Extract the (X, Y) coordinate from the center of the cell holding the provided text.  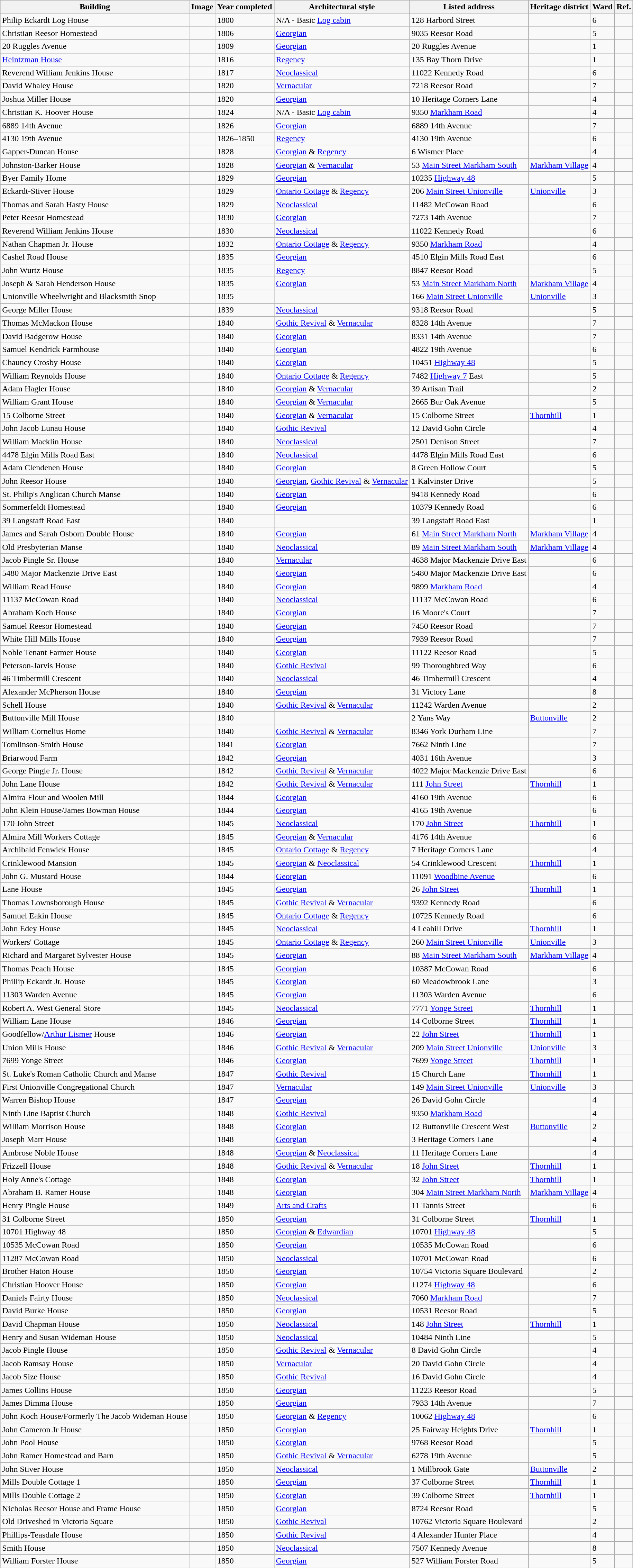
Christian K. Hoover House (95, 112)
Cashel Road House (95, 257)
John Pool House (95, 1443)
1849 (245, 1205)
527 William Forster Road (469, 1561)
Warren Bishop House (95, 1100)
Mills Double Cottage 1 (95, 1482)
William Lane House (95, 1021)
Peter Reesor Homestead (95, 218)
Smith House (95, 1548)
128 Harbord Street (469, 20)
Philip Eckardt Log House (95, 20)
Ward (603, 7)
John Edey House (95, 929)
11091 Woodbine Avenue (469, 876)
7 Heritage Corners Lane (469, 850)
James Collins House (95, 1390)
George Miller House (95, 310)
Schell House (95, 705)
Archibald Fenwick House (95, 850)
209 Main Street Unionville (469, 1048)
11122 Reesor Road (469, 652)
2 Yans Way (469, 718)
Daniels Fairty House (95, 1298)
4 Alexander Hunter Place (469, 1535)
William Reynolds House (95, 375)
10754 Victoria Square Boulevard (469, 1271)
Thomas and Sarah Hasty House (95, 205)
Sommerfeldt Homestead (95, 507)
10725 Kennedy Road (469, 916)
Brother Haton House (95, 1271)
1809 (245, 46)
135 Bay Thorn Drive (469, 60)
4822 19th Avenue (469, 349)
12 David Gohn Circle (469, 428)
7939 Reesor Road (469, 639)
11223 Reesor Road (469, 1390)
Joseph Marr House (95, 1140)
Architectural style (342, 7)
9418 Kennedy Road (469, 494)
16 Moore's Court (469, 613)
1826–1850 (245, 138)
Holy Anne's Cottage (95, 1179)
260 Main Street Unionville (469, 942)
4165 19th Avenue (469, 810)
8328 14th Avenue (469, 323)
10701 McCowan Road (469, 1258)
53 Main Street Markham South (469, 165)
Eckardt-Stiver House (95, 191)
31 Victory Lane (469, 692)
Unionville Wheelwright and Blacksmith Snop (95, 297)
32 John Street (469, 1179)
David Chapman House (95, 1324)
Jacob Pingle House (95, 1350)
149 Main Street Unionville (469, 1087)
2501 Denison Street (469, 442)
20 David Gohn Circle (469, 1363)
John Reesor House (95, 481)
60 Meadowbrook Lane (469, 981)
26 John Street (469, 889)
53 Main Street Markham North (469, 283)
4160 19th Avenue (469, 797)
David Badgerow House (95, 336)
8724 Reesor Road (469, 1508)
7507 Kennedy Avenue (469, 1548)
10062 Highway 48 (469, 1416)
10387 McCowan Road (469, 968)
9392 Kennedy Road (469, 903)
John Wurtz House (95, 270)
Samuel Eakin House (95, 916)
Noble Tenant Farmer House (95, 652)
39 Artisan Trail (469, 389)
Nathan Chapman Jr. House (95, 244)
11274 Highway 48 (469, 1285)
Mills Double Cottage 2 (95, 1495)
Christian Reesor Homestead (95, 33)
Briarwood Farm (95, 758)
206 Main Street Unionville (469, 191)
William Grant House (95, 402)
Gapper-Duncan House (95, 152)
8847 Reesor Road (469, 270)
6278 19th Avenue (469, 1456)
2665 Bur Oak Avenue (469, 402)
9899 Markham Road (469, 587)
Arts and Crafts (342, 1205)
Heintzman House (95, 60)
Thomas Lownsborough House (95, 903)
Frizzell House (95, 1166)
Joshua Miller House (95, 99)
15 Church Lane (469, 1074)
111 John Street (469, 784)
Nicholas Reesor House and Frame House (95, 1508)
6 Wismer Place (469, 152)
7450 Reesor Road (469, 626)
11 Heritage Corners Lane (469, 1153)
William Macklin House (95, 442)
88 Main Street Markham South (469, 955)
Workers' Cottage (95, 942)
Ninth Line Baptist Church (95, 1113)
7662 Ninth Line (469, 744)
8331 14th Avenue (469, 336)
14 Colborne Street (469, 1021)
St. Philip's Anglican Church Manse (95, 494)
Building (95, 7)
1841 (245, 744)
4031 16th Avenue (469, 758)
9035 Reesor Road (469, 33)
Henry and Susan Wideman House (95, 1337)
10762 Victoria Square Boulevard (469, 1522)
12 Buttonville Crescent West (469, 1126)
Robert A. West General Store (95, 1008)
George Pingle Jr. House (95, 771)
Johnston-Barker House (95, 165)
William Forster House (95, 1561)
Thomas McMackon House (95, 323)
Jacob Size House (95, 1377)
John Stiver House (95, 1469)
Byer Family Home (95, 178)
John Klein House/James Bowman House (95, 810)
18 John Street (469, 1166)
1800 (245, 20)
St. Luke's Roman Catholic Church and Manse (95, 1074)
John Koch House/Formerly The Jacob Wideman House (95, 1416)
10531 Reesor Road (469, 1311)
Samuel Kendrick Farmhouse (95, 349)
11287 McCowan Road (95, 1258)
John Ramer Homestead and Barn (95, 1456)
Georgian & Edwardian (342, 1232)
Tomlinson-Smith House (95, 744)
Ambrose Noble House (95, 1153)
7771 Yonge Street (469, 1008)
1816 (245, 60)
16 David Gohn Circle (469, 1377)
William Morrison House (95, 1126)
1 Kalvinster Drive (469, 481)
Georgian, Gothic Revival & Vernacular (342, 481)
8 David Gohn Circle (469, 1350)
Phillips-Teasdale House (95, 1535)
4510 Elgin Mills Road East (469, 257)
Joseph & Sarah Henderson House (95, 283)
Phillip Eckardt Jr. House (95, 981)
25 Fairway Heights Drive (469, 1430)
Listed address (469, 7)
Adam Hagler House (95, 389)
11242 Warden Avenue (469, 705)
Adam Clendenen House (95, 468)
Union Mills House (95, 1048)
7482 Highway 7 East (469, 375)
Jacob Pingle Sr. House (95, 560)
1832 (245, 244)
John G. Mustard House (95, 876)
61 Main Street Markham North (469, 534)
John Lane House (95, 784)
Christian Hoover House (95, 1285)
9768 Reesor Road (469, 1443)
John Cameron Jr House (95, 1430)
166 Main Street Unionville (469, 297)
1824 (245, 112)
Old Driveshed in Victoria Square (95, 1522)
Almira Mill Workers Cottage (95, 837)
8346 York Durham Line (469, 731)
7273 14th Avenue (469, 218)
39 Colborne Street (469, 1495)
4022 Major Mackenzie Drive East (469, 771)
David Whaley House (95, 86)
10 Heritage Corners Lane (469, 99)
Jacob Ramsay House (95, 1363)
William Cornelius Home (95, 731)
10379 Kennedy Road (469, 507)
Abraham Koch House (95, 613)
26 David Gohn Circle (469, 1100)
11482 McCowan Road (469, 205)
54 Crinklewood Crescent (469, 863)
9318 Reesor Road (469, 310)
10451 Highway 48 (469, 362)
John Jacob Lunau House (95, 428)
1839 (245, 310)
89 Main Street Markham South (469, 547)
1806 (245, 33)
Alexander McPherson House (95, 692)
4 Leahill Drive (469, 929)
148 John Street (469, 1324)
4176 14th Avenue (469, 837)
8 Green Hollow Court (469, 468)
10484 Ninth Line (469, 1337)
1 Millbrook Gate (469, 1469)
37 Colborne Street (469, 1482)
4638 Major Mackenzie Drive East (469, 560)
Almira Flour and Woolen Mill (95, 797)
7218 Reesor Road (469, 86)
1817 (245, 73)
David Burke House (95, 1311)
7933 14th Avenue (469, 1403)
Crinklewood Mansion (95, 863)
99 Thoroughbred Way (469, 665)
William Read House (95, 587)
Henry Pingle House (95, 1205)
304 Main Street Markham North (469, 1192)
1826 (245, 125)
Thomas Peach House (95, 968)
Ref. (624, 7)
James and Sarah Osborn Double House (95, 534)
Year completed (245, 7)
Heritage district (559, 7)
Chauncy Crosby House (95, 362)
22 John Street (469, 1034)
Richard and Margaret Sylvester House (95, 955)
Image (202, 7)
First Unionville Congregational Church (95, 1087)
Old Presbyterian Manse (95, 547)
3 Heritage Corners Lane (469, 1140)
Lane House (95, 889)
Samuel Reesor Homestead (95, 626)
Buttonville Mill House (95, 718)
James Dimma House (95, 1403)
10235 Highway 48 (469, 178)
Goodfellow/Arthur Lismer House (95, 1034)
11 Tannis Street (469, 1205)
Peterson-Jarvis House (95, 665)
Abraham B. Ramer House (95, 1192)
7060 Markham Road (469, 1298)
White Hill Mills House (95, 639)
